Pinpoint the cell where the given text exists, returning its (x, y) midpoint coordinate. 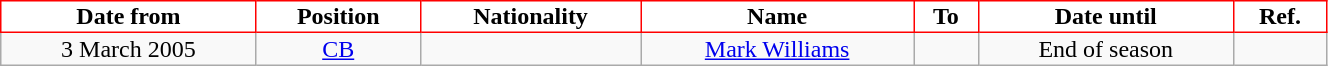
Ref. (1280, 17)
CB (338, 49)
Mark Williams (778, 49)
Name (778, 17)
Date from (128, 17)
To (946, 17)
Nationality (530, 17)
End of season (1106, 49)
Date until (1106, 17)
Position (338, 17)
3 March 2005 (128, 49)
